Find where the given text appears and provide that cell's center as [x, y] coordinate. 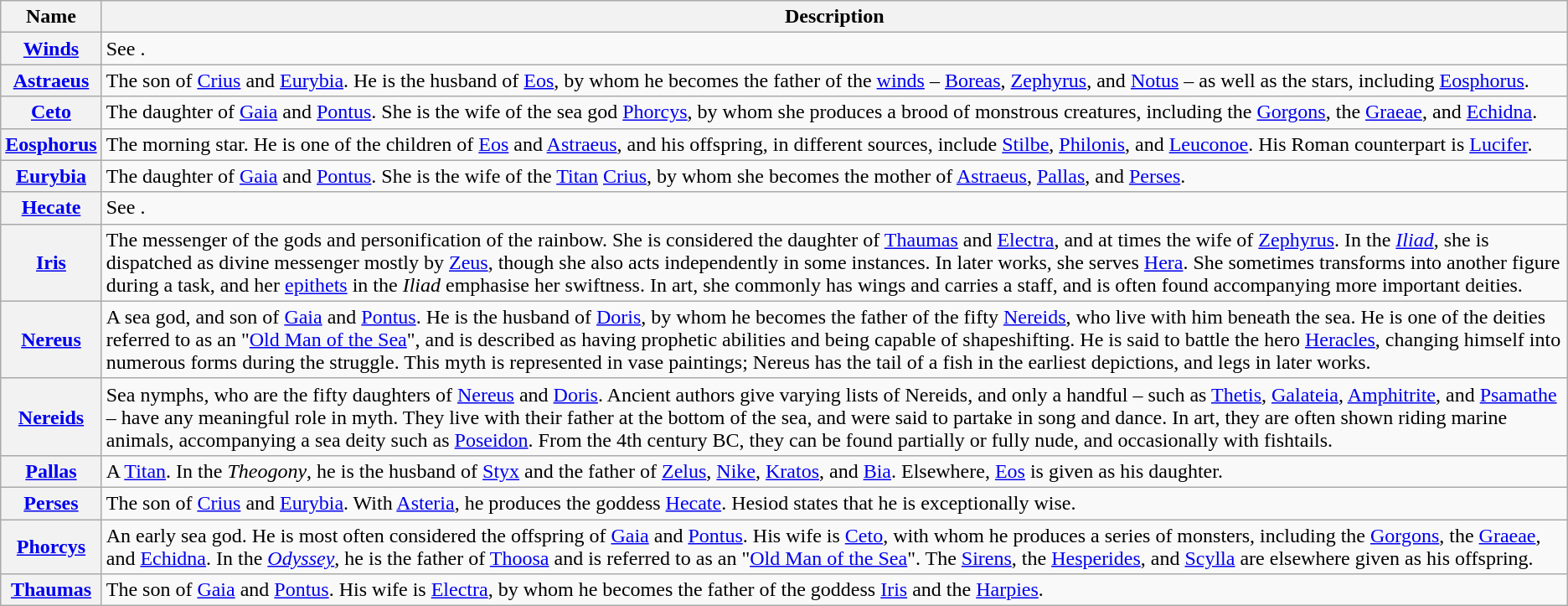
Nereus [51, 339]
Thaumas [51, 590]
Astraeus [51, 80]
Perses [51, 503]
The daughter of Gaia and Pontus. She is the wife of the Titan Crius, by whom she becomes the mother of Astraeus, Pallas, and Perses. [834, 176]
Phorcys [51, 546]
Description [834, 17]
Nereids [51, 417]
Name [51, 17]
Winds [51, 49]
Eurybia [51, 176]
Ceto [51, 112]
The son of Crius and Eurybia. With Asteria, he produces the goddess Hecate. Hesiod states that he is exceptionally wise. [834, 503]
Pallas [51, 471]
Hecate [51, 208]
A Titan. In the Theogony, he is the husband of Styx and the father of Zelus, Nike, Kratos, and Bia. Elsewhere, Eos is given as his daughter. [834, 471]
Eosphorus [51, 144]
The son of Gaia and Pontus. His wife is Electra, by whom he becomes the father of the goddess Iris and the Harpies. [834, 590]
Iris [51, 262]
